Search for the cell housing the specified text and yield its [x, y] center coordinate. 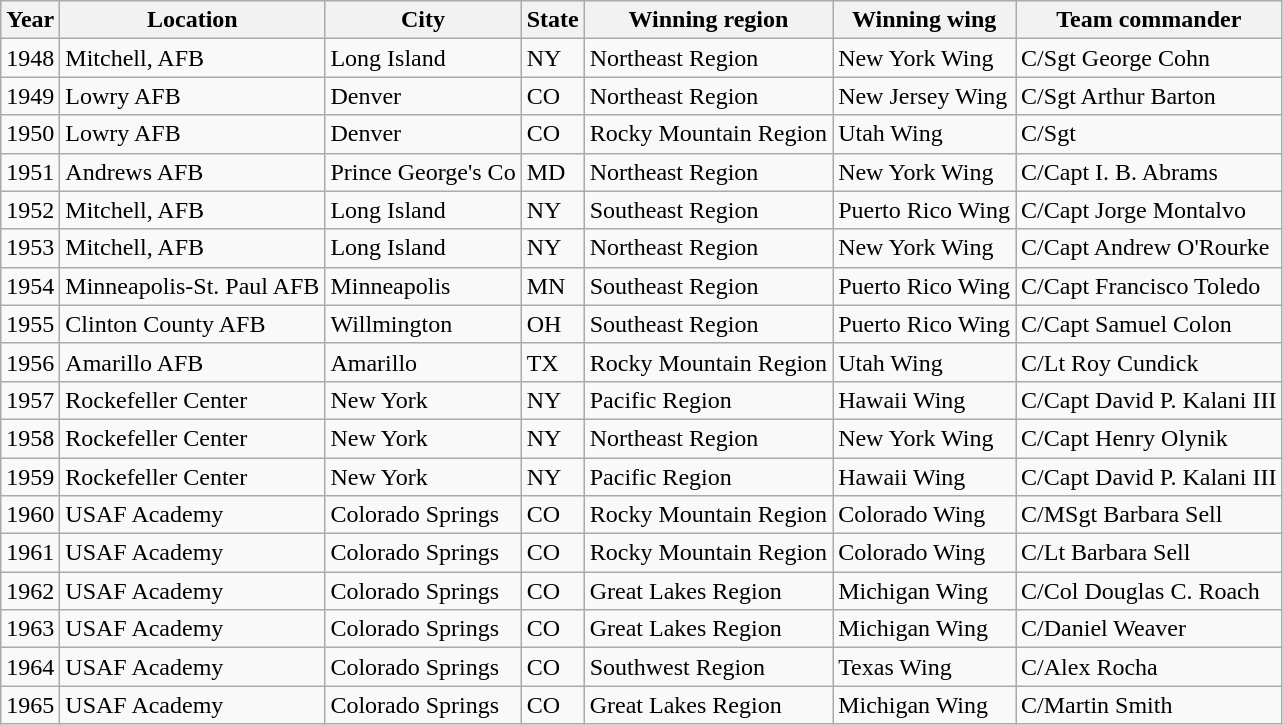
1955 [30, 324]
1950 [30, 134]
1963 [30, 629]
C/Alex Rocha [1149, 667]
1957 [30, 400]
Southwest Region [708, 667]
1949 [30, 96]
1951 [30, 172]
C/Lt Roy Cundick [1149, 362]
TX [552, 362]
1965 [30, 705]
Amarillo [423, 362]
State [552, 20]
1964 [30, 667]
C/Capt Francisco Toledo [1149, 286]
C/Lt Barbara Sell [1149, 553]
1958 [30, 438]
1954 [30, 286]
1948 [30, 58]
C/MSgt Barbara Sell [1149, 515]
New Jersey Wing [924, 96]
1960 [30, 515]
MN [552, 286]
C/Capt I. B. Abrams [1149, 172]
C/Capt Samuel Colon [1149, 324]
C/Capt Henry Olynik [1149, 438]
C/Martin Smith [1149, 705]
1959 [30, 477]
C/Sgt Arthur Barton [1149, 96]
C/Sgt George Cohn [1149, 58]
Year [30, 20]
Willmington [423, 324]
Prince George's Co [423, 172]
C/Sgt [1149, 134]
Team commander [1149, 20]
MD [552, 172]
Winning region [708, 20]
OH [552, 324]
Winning wing [924, 20]
Clinton County AFB [192, 324]
City [423, 20]
Location [192, 20]
1962 [30, 591]
C/Capt Andrew O'Rourke [1149, 248]
1952 [30, 210]
Andrews AFB [192, 172]
1961 [30, 553]
C/Capt Jorge Montalvo [1149, 210]
C/Col Douglas C. Roach [1149, 591]
Minneapolis [423, 286]
1956 [30, 362]
1953 [30, 248]
Amarillo AFB [192, 362]
Texas Wing [924, 667]
Minneapolis-St. Paul AFB [192, 286]
C/Daniel Weaver [1149, 629]
